Pinpoint the cell where the given text exists, returning its (X, Y) midpoint coordinate. 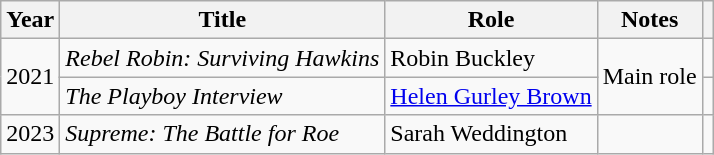
Role (491, 20)
Supreme: The Battle for Roe (222, 134)
Title (222, 20)
2023 (30, 134)
Sarah Weddington (491, 134)
Helen Gurley Brown (491, 96)
Rebel Robin: Surviving Hawkins (222, 58)
The Playboy Interview (222, 96)
Robin Buckley (491, 58)
Main role (650, 77)
2021 (30, 77)
Year (30, 20)
Notes (650, 20)
